Determine the (X, Y) coordinate at the center of the cell enclosing the given text.  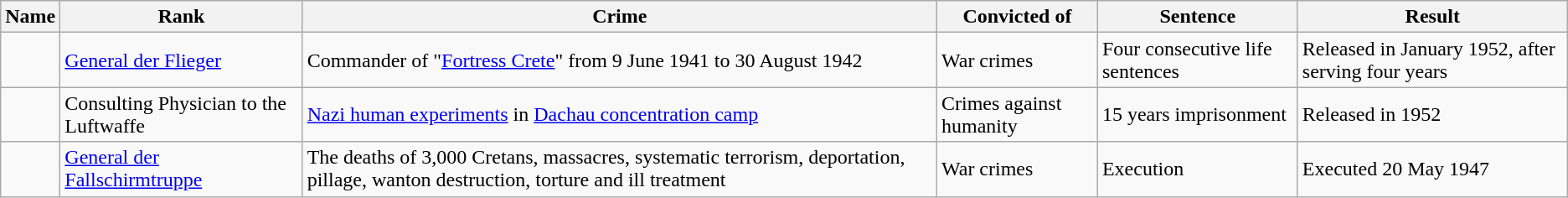
Result (1432, 17)
Released in January 1952, after serving four years (1432, 60)
Convicted of (1017, 17)
15 years imprisonment (1198, 114)
Sentence (1198, 17)
General der Fallschirmtruppe (181, 169)
Crime (620, 17)
Execution (1198, 169)
Commander of "Fortress Crete" from 9 June 1941 to 30 August 1942 (620, 60)
General der Flieger (181, 60)
Released in 1952 (1432, 114)
Crimes against humanity (1017, 114)
Nazi human experiments in Dachau concentration camp (620, 114)
Consulting Physician to the Luftwaffe (181, 114)
Four consecutive life sentences (1198, 60)
Executed 20 May 1947 (1432, 169)
Rank (181, 17)
Name (30, 17)
The deaths of 3,000 Cretans, massacres, systematic terrorism, deportation, pillage, wanton destruction, torture and ill treatment (620, 169)
